For the text-containing cell, return its midpoint in [X, Y] coordinate format. 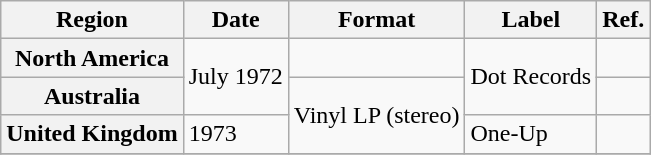
1973 [236, 134]
Format [376, 20]
Region [92, 20]
Ref. [624, 20]
Dot Records [531, 77]
One-Up [531, 134]
North America [92, 58]
Label [531, 20]
Vinyl LP (stereo) [376, 115]
July 1972 [236, 77]
Date [236, 20]
Australia [92, 96]
United Kingdom [92, 134]
